Provide the (x, y) coordinate of the cell's center where the given text is located.  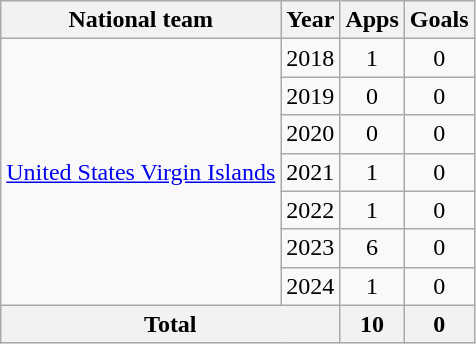
2024 (310, 286)
6 (372, 248)
2019 (310, 96)
2022 (310, 210)
2023 (310, 248)
10 (372, 324)
Apps (372, 20)
2021 (310, 172)
United States Virgin Islands (141, 172)
Goals (439, 20)
2018 (310, 58)
Total (170, 324)
Year (310, 20)
National team (141, 20)
2020 (310, 134)
